Locate the cell with the specified text and output its [x, y] center coordinate. 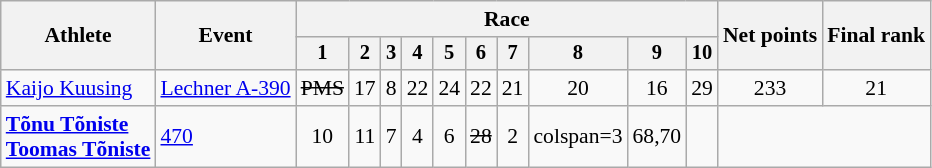
28 [481, 136]
20 [578, 88]
Lechner A-390 [225, 88]
11 [365, 136]
3 [392, 54]
PMS [322, 88]
Tõnu TõnisteToomas Tõniste [78, 136]
Kaijo Kuusing [78, 88]
1 [322, 54]
Net points [770, 36]
9 [658, 54]
Final rank [876, 36]
470 [225, 136]
29 [702, 88]
24 [449, 88]
Event [225, 36]
17 [365, 88]
Race [507, 19]
233 [770, 88]
16 [658, 88]
5 [449, 54]
colspan=3 [578, 136]
Athlete [78, 36]
68,70 [658, 136]
